Output the [x, y] coordinate of the center of the cell containing the given text.  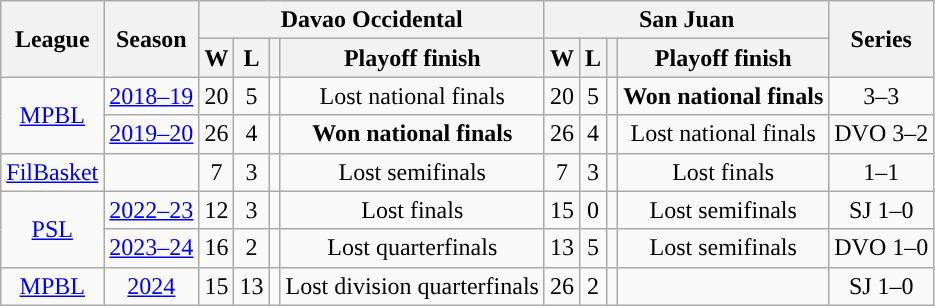
2023–24 [152, 248]
San Juan [686, 20]
3–3 [882, 96]
League [52, 39]
2024 [152, 286]
Lost quarterfinals [412, 248]
16 [216, 248]
PSL [52, 229]
Season [152, 39]
2022–23 [152, 210]
Davao Occidental [372, 20]
DVO 3–2 [882, 134]
2018–19 [152, 96]
Series [882, 39]
Lost division quarterfinals [412, 286]
12 [216, 210]
2019–20 [152, 134]
DVO 1–0 [882, 248]
0 [592, 210]
FilBasket [52, 172]
1–1 [882, 172]
